From the cell containing the given text, extract its center point as [x, y] coordinate. 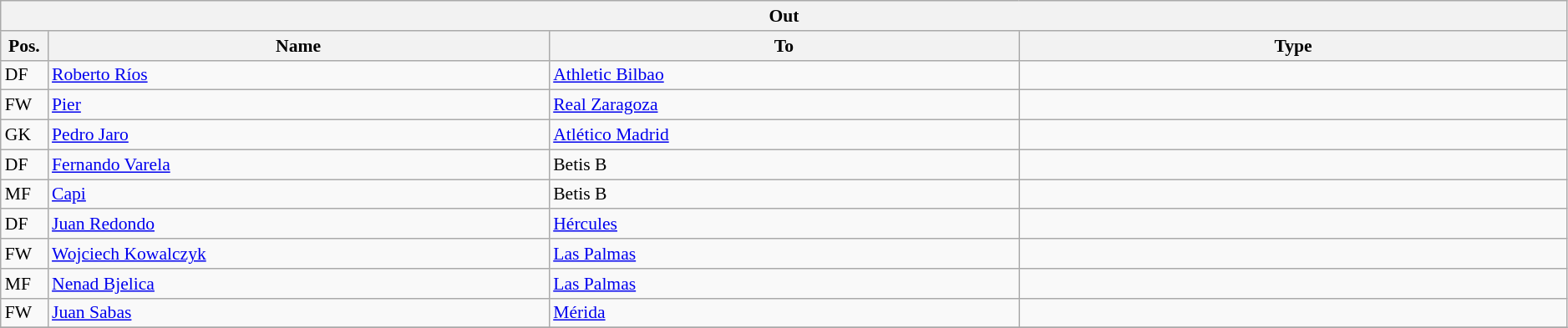
Pos. [24, 46]
Fernando Varela [298, 164]
Hércules [784, 225]
Type [1293, 46]
Juan Redondo [298, 225]
Out [784, 16]
Juan Sabas [298, 313]
Real Zaragoza [784, 105]
Atlético Madrid [784, 135]
Roberto Ríos [298, 75]
Nenad Bjelica [298, 284]
Capi [298, 194]
To [784, 46]
Athletic Bilbao [784, 75]
Wojciech Kowalczyk [298, 254]
Pier [298, 105]
Mérida [784, 313]
GK [24, 135]
Pedro Jaro [298, 135]
Name [298, 46]
